Capture the cell that displays the provided text and extract its (x, y) central coordinate. 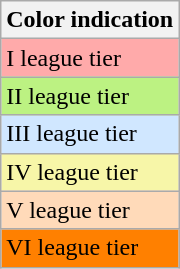
V league tier (90, 210)
I league tier (90, 58)
Color indication (90, 20)
II league tier (90, 96)
VI league tier (90, 248)
III league tier (90, 134)
IV league tier (90, 172)
